Pinpoint the cell where the given text exists, returning its [X, Y] midpoint coordinate. 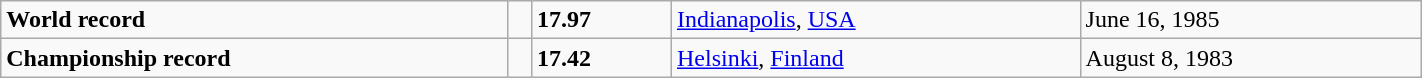
Championship record [254, 58]
World record [254, 20]
Indianapolis, USA [876, 20]
June 16, 1985 [1250, 20]
Helsinki, Finland [876, 58]
17.42 [601, 58]
August 8, 1983 [1250, 58]
17.97 [601, 20]
